From the cell containing the given text, extract its center point as (X, Y) coordinate. 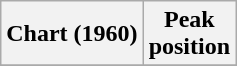
Peakposition (189, 34)
Chart (1960) (72, 34)
